Scan for the cell matching the given text and deliver its [x, y] coordinate at center. 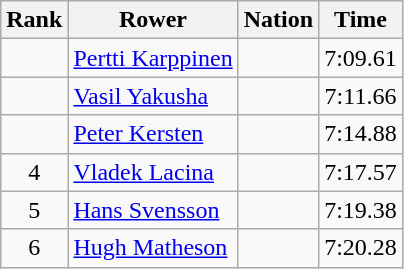
7:17.57 [361, 172]
Vasil Yakusha [153, 96]
5 [34, 210]
Rower [153, 20]
7:11.66 [361, 96]
7:19.38 [361, 210]
4 [34, 172]
7:14.88 [361, 134]
7:09.61 [361, 58]
Hans Svensson [153, 210]
7:20.28 [361, 248]
6 [34, 248]
Vladek Lacina [153, 172]
Rank [34, 20]
Peter Kersten [153, 134]
Hugh Matheson [153, 248]
Pertti Karppinen [153, 58]
Time [361, 20]
Nation [278, 20]
